Locate the cell with the specified text and output its (x, y) center coordinate. 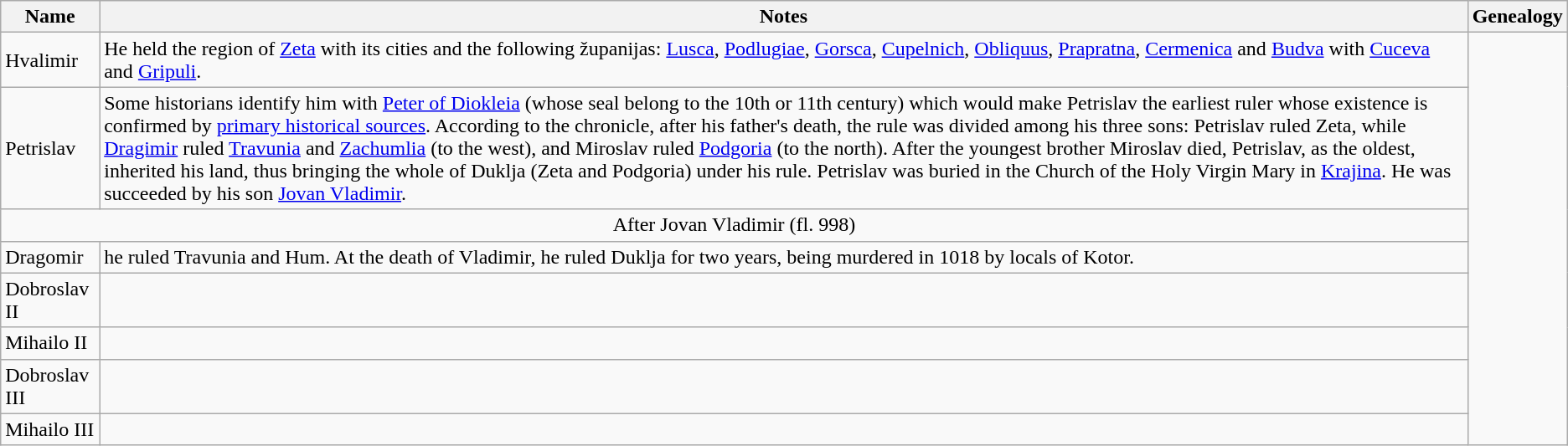
Mihailo III (50, 429)
Genealogy (1518, 17)
Dragomir (50, 257)
Mihailo II (50, 343)
Name (50, 17)
Dobroslav II (50, 300)
After Jovan Vladimir (fl. 998) (734, 225)
he ruled Travunia and Hum. At the death of Vladimir, he ruled Duklja for two years, being murdered in 1018 by locals of Kotor. (784, 257)
Notes (784, 17)
Petrislav (50, 148)
Hvalimir (50, 60)
Dobroslav III (50, 387)
